Locate the cell with the specified text and output its [X, Y] center coordinate. 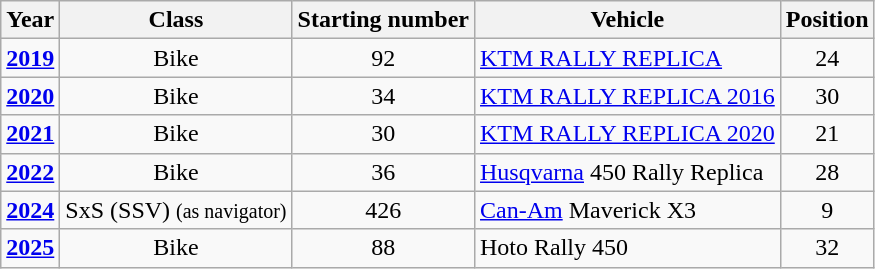
KTM RALLY REPLICA 2020 [627, 134]
92 [383, 58]
32 [827, 248]
34 [383, 96]
Class [176, 20]
9 [827, 210]
Husqvarna 450 Rally Replica [627, 172]
Hoto Rally 450 [627, 248]
Can-Am Maverick X3 [627, 210]
88 [383, 248]
2021 [30, 134]
KTM RALLY REPLICA [627, 58]
Vehicle [627, 20]
Year [30, 20]
426 [383, 210]
2019 [30, 58]
21 [827, 134]
2025 [30, 248]
2024 [30, 210]
Position [827, 20]
2022 [30, 172]
Starting number [383, 20]
2020 [30, 96]
28 [827, 172]
36 [383, 172]
SxS (SSV) (as navigator) [176, 210]
24 [827, 58]
KTM RALLY REPLICA 2016 [627, 96]
